Detect which cell encompasses the target text, then output its (x, y) center coordinate. 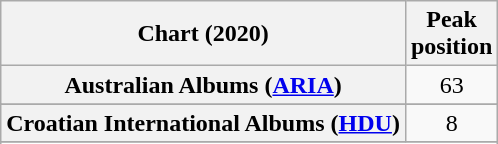
8 (451, 123)
Chart (2020) (204, 34)
Australian Albums (ARIA) (204, 85)
63 (451, 85)
Croatian International Albums (HDU) (204, 123)
Peakposition (451, 34)
